Detect which cell encompasses the target text, then output its (X, Y) center coordinate. 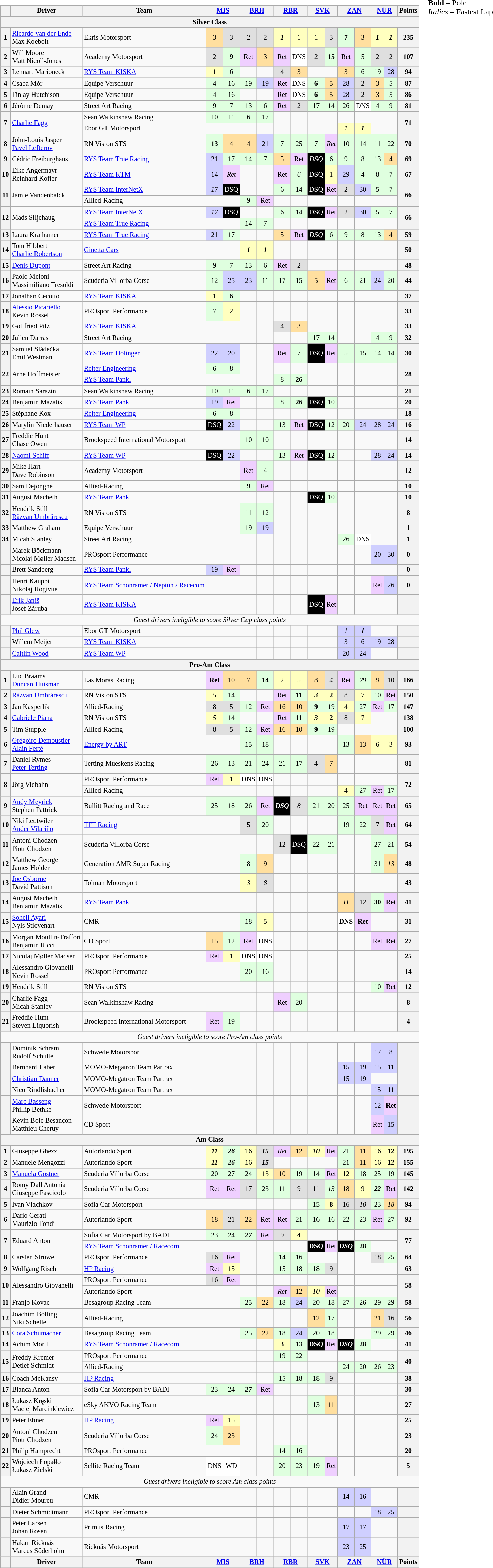
Grégoire Demoustier Alain Ferté (46, 745)
Wolfgang Risch (46, 1269)
38 (408, 1378)
Luc Braams Duncan Huisman (46, 680)
Las Moras Racing (144, 680)
166 (408, 680)
John-Louis Jasper Pavel Lefterov (46, 144)
Mads Siljehaug (46, 218)
Brett Sandberg (46, 570)
Ricknäs Motorsport (144, 1547)
235 (408, 38)
Marc Basseng Phillip Bethke (46, 1106)
Terting Mueskens Racing (144, 764)
67 (408, 175)
43 (408, 883)
Jonathan Cecotto (46, 296)
77 (408, 1241)
Peter Larsen Johan Rosén (46, 1527)
Romain Sarazin (46, 391)
Cora Schumacher (46, 1333)
56 (408, 1318)
Energy by ART (144, 745)
Jan Kasperlik (46, 707)
Freddie Hunt Steven Liquorish (46, 1022)
Finlay Hutchison (46, 95)
Achim Mörtl (46, 1344)
Kevin Bole Besançon Matthieu Cheruy (46, 1125)
Bullitt Racing and Race (144, 806)
Nico Rindlisbacher (46, 1090)
Alessandro Giovanelli (46, 1285)
Răzvan Umbrărescu (46, 695)
Manuela Gostner (46, 1174)
Gabriele Piana (46, 718)
100 (408, 729)
Dominik Schraml Rudolf Schulte (46, 1052)
Alain Grand Didier Moureu (46, 1497)
34 (5, 539)
40 (408, 1361)
70 (408, 144)
Silver Class (210, 22)
44 (408, 281)
WD (231, 1466)
August Macbeth (46, 497)
Sellite Racing Team (144, 1466)
TFT Racing (144, 825)
Daniel Rymes Peter Terting (46, 764)
Romy Dall'Antonia Giuseppe Fascicolo (46, 1189)
Andy Meyrick Stephen Pattrick (46, 806)
Łukasz Kręski Maciej Marcinkiewicz (46, 1405)
37 (408, 296)
Marek Böckmann Nicolaj Møller Madsen (46, 555)
Joachim Bölting Niki Schelle (46, 1318)
eSky AKVO Racing Team (144, 1405)
Will Moore Matt Nicoll-Jones (46, 57)
107 (408, 57)
Tom Hibbert Charlie Robertson (46, 250)
Coach McKansy (46, 1378)
59 (408, 235)
Erik Janiš Josef Záruba (46, 605)
Benjamin Mazatis (46, 402)
Eduard Anton (46, 1241)
Jamie Vandenbalck (46, 195)
Ivan Vlachkov (46, 1204)
Hendrik Still Răzvan Umbrărescu (46, 513)
Ginetta Cars (144, 250)
147 (408, 707)
86 (408, 95)
Niki Leutwiler Ander Vilariño (46, 825)
Franjo Kovac (46, 1303)
71 (408, 123)
Generation AMR Super Racing (144, 864)
RYS Team Holinger (144, 353)
Micah Stanley (46, 539)
Håkan Ricknäs Marcus Söderholm (46, 1547)
Charlie Fagg Micah Stanley (46, 1002)
Eike Angermayr Reinhard Kofler (46, 175)
Naomi Schiff (46, 455)
Morgan Moullin-Traffort Benjamin Ricci (46, 941)
Wojciech Łopałło Łukasz Zielski (46, 1466)
Bianca Anton (46, 1390)
Bernhard Laber (46, 1068)
Am Class (210, 1140)
87 (408, 83)
Pro-Am Class (210, 665)
63 (408, 1269)
August Macbeth Benjamin Mazatis (46, 902)
Gottfried Pilz (46, 327)
Ekris Motorsport (144, 38)
Peter Ebner (46, 1420)
195 (408, 1151)
Jérôme Demay (46, 106)
150 (408, 695)
Julien Darras (46, 338)
Guest drivers ineligible to score Am class points (210, 1482)
Laura Kraihamer (46, 235)
Dario Cerati Maurizio Fondi (46, 1220)
Tolman Motorsport (144, 883)
Philip Hamprecht (46, 1451)
Ricardo van der Ende Max Koebolt (46, 38)
Carsten Struwe (46, 1258)
Joe Osborne David Pattison (46, 883)
Phil Glew (46, 631)
142 (408, 1189)
Marylin Niederhauser (46, 425)
155 (408, 1163)
Sofia Car Motorsport (144, 1204)
Mike Hart Dave Robinson (46, 471)
65 (408, 806)
Denis Dupont (46, 265)
Jörg Viebahn (46, 785)
RYS Team Schönramer / Neptun / Racecom (144, 585)
Freddie Hunt Chase Owen (46, 440)
54 (408, 844)
93 (408, 745)
46 (408, 1333)
72 (408, 785)
Guest drivers ineligible to score Silver Cup class points (210, 620)
Cédric Freiburghaus (46, 159)
Stéphane Kox (46, 414)
138 (408, 718)
Sam Dejonghe (46, 486)
Alessio Picariello Kevin Rossel (46, 311)
Charlie Fagg (46, 123)
RYS Team KTM (144, 175)
Csaba Mór (46, 83)
Dieter Schmidtmann (46, 1512)
Soheil Ayari Nyls Stievenart (46, 922)
Tim Stupple (46, 729)
145 (408, 1174)
50 (408, 250)
Henri Kauppi Nikolaj Rogivue (46, 585)
Samuel Sládečka Emil Westman (46, 353)
Giuseppe Ghezzi (46, 1151)
Matthew Graham (46, 528)
Caitlin Wood (46, 653)
Primus Racing (144, 1527)
Matthew George James Holder (46, 864)
92 (408, 1220)
Nicolaj Møller Madsen (46, 956)
Willem Meijer (46, 642)
69 (408, 159)
Manuele Mengozzi (46, 1163)
Christian Danner (46, 1079)
Arne Hoffmeister (46, 374)
Alessandro Giovanelli Kevin Rossel (46, 972)
Hendrik Still (46, 987)
Paolo Meloni Massimiliano Tresoldi (46, 281)
Guest drivers ineligible to score Pro-Am class points (210, 1037)
Freddy Kremer Detlef Schmidt (46, 1361)
Lennart Marioneck (46, 72)
